Extract the [x, y] coordinate from the center of the cell holding the provided text.  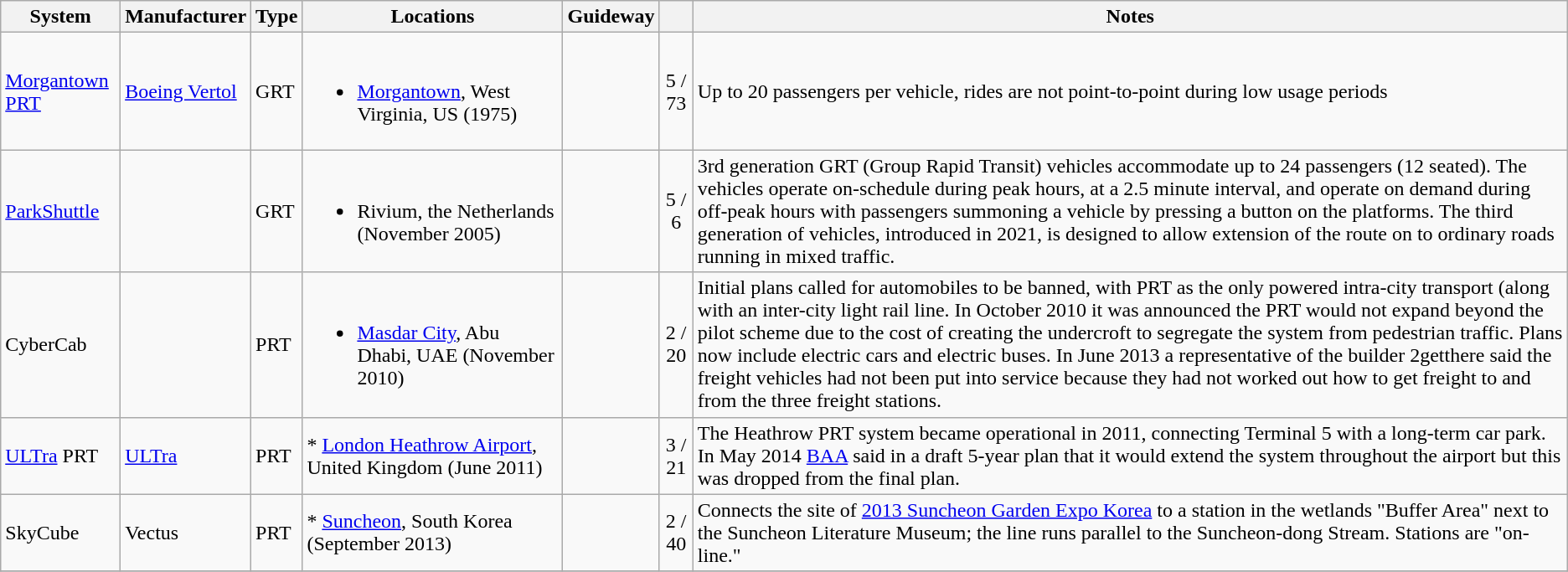
Boeing Vertol [186, 91]
Morgantown, West Virginia, US (1975) [432, 91]
Manufacturer [186, 17]
Rivium, the Netherlands (November 2005) [432, 211]
Masdar City, Abu Dhabi, UAE (November 2010) [432, 345]
Vectus [186, 533]
Morgantown PRT [60, 91]
5 / 6 [676, 211]
Locations [432, 17]
* London Heathrow Airport, United Kingdom (June 2011) [432, 456]
ULTra PRT [60, 456]
5 / 73 [676, 91]
* Suncheon, South Korea (September 2013) [432, 533]
2 / 40 [676, 533]
System [60, 17]
2 / 20 [676, 345]
ParkShuttle [60, 211]
ULTra [186, 456]
3 / 21 [676, 456]
Notes [1130, 17]
Up to 20 passengers per vehicle, rides are not point-to-point during low usage periods [1130, 91]
Guideway [611, 17]
CyberCab [60, 345]
Type [276, 17]
SkyCube [60, 533]
